Extract the (x, y) coordinate from the center of the cell holding the provided text.  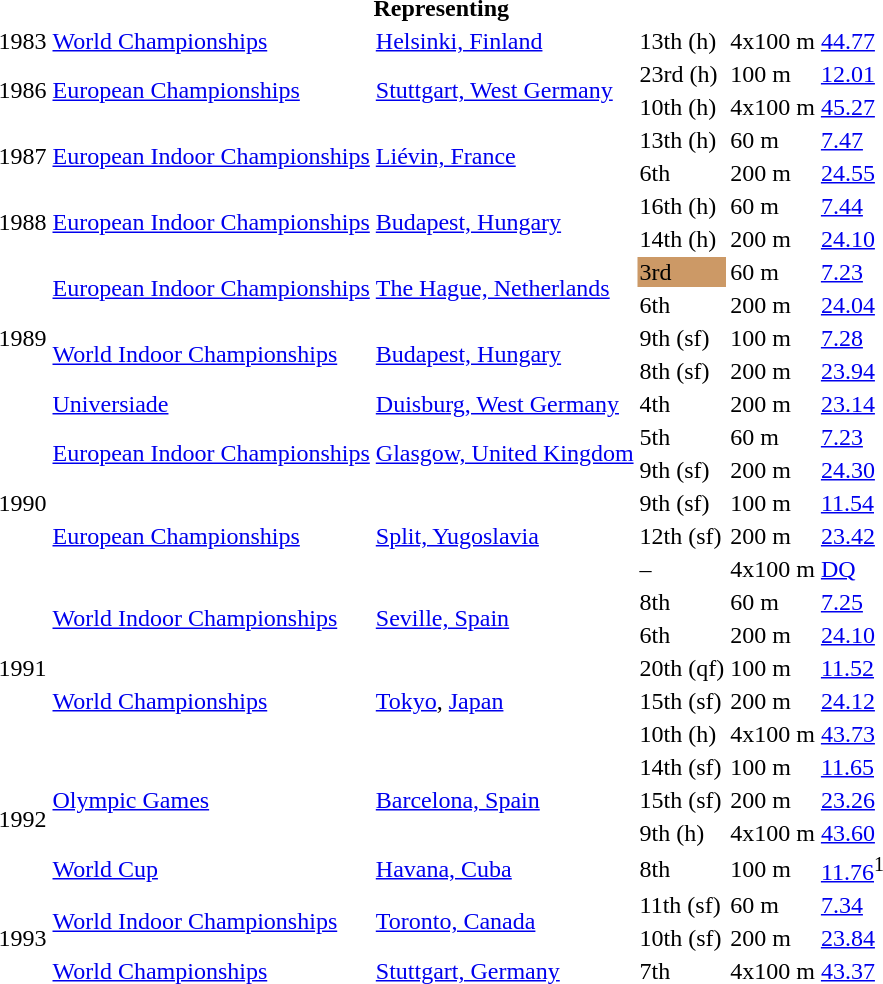
– (682, 569)
16th (h) (682, 206)
4th (682, 404)
Havana, Cuba (504, 869)
Toronto, Canada (504, 922)
Liévin, France (504, 156)
9th (h) (682, 833)
Tokyo, Japan (504, 701)
20th (qf) (682, 668)
Duisburg, West Germany (504, 404)
The Hague, Netherlands (504, 288)
12th (sf) (682, 536)
10th (sf) (682, 938)
14th (h) (682, 239)
Olympic Games (211, 800)
Universiade (211, 404)
World Cup (211, 869)
3rd (682, 272)
14th (sf) (682, 767)
Barcelona, Spain (504, 800)
Seville, Spain (504, 618)
Helsinki, Finland (504, 41)
Stuttgart, West Germany (504, 90)
Split, Yugoslavia (504, 536)
5th (682, 437)
11th (sf) (682, 905)
23rd (h) (682, 74)
8th (sf) (682, 371)
Glasgow, United Kingdom (504, 454)
